Search for the cell housing the specified text and yield its [x, y] center coordinate. 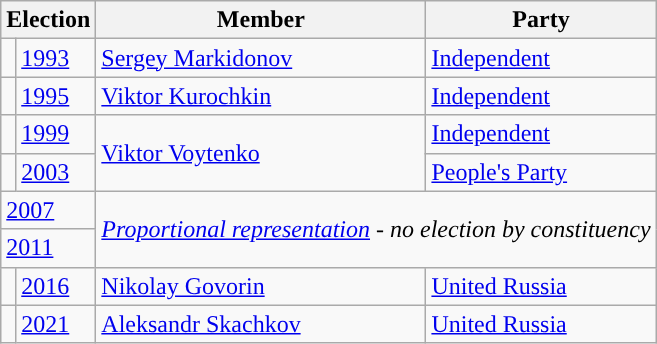
2011 [48, 248]
Sergey Markidonov [261, 58]
Election [48, 20]
Viktor Voytenko [261, 153]
Party [541, 20]
2021 [56, 324]
Aleksandr Skachkov [261, 324]
1993 [56, 58]
1999 [56, 134]
Proportional representation - no election by constituency [376, 229]
Nikolay Govorin [261, 286]
2016 [56, 286]
2007 [48, 210]
People's Party [541, 172]
Member [261, 20]
2003 [56, 172]
Viktor Kurochkin [261, 96]
1995 [56, 96]
